From the cell containing the given text, extract its center point as (X, Y) coordinate. 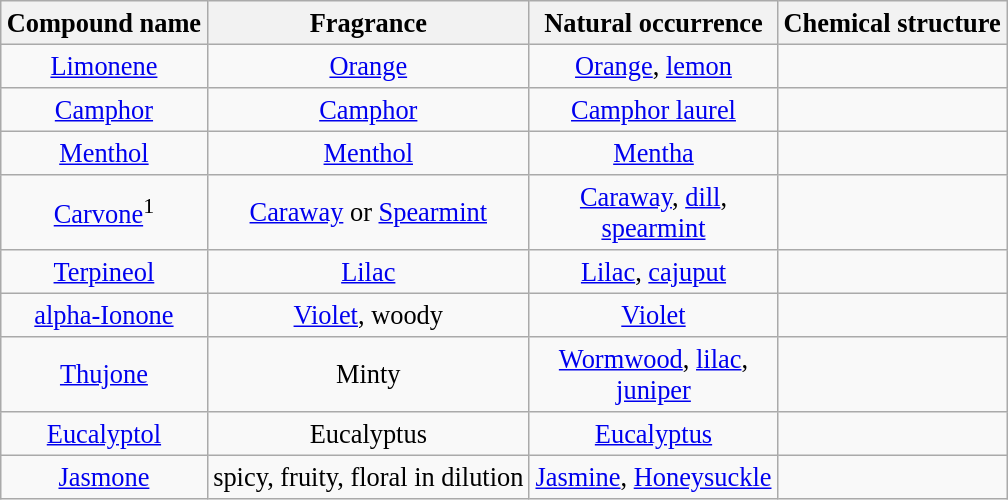
Violet (653, 315)
Wormwood, lilac, juniper (653, 374)
Eucalyptol (104, 434)
Compound name (104, 22)
Jasmone (104, 477)
Carvone1 (104, 212)
Thujone (104, 374)
Minty (368, 374)
Caraway, dill, spearmint (653, 212)
Jasmine, Honeysuckle (653, 477)
Fragrance (368, 22)
Chemical structure (892, 22)
Violet, woody (368, 315)
Lilac (368, 272)
Lilac, cajuput (653, 272)
Camphor laurel (653, 109)
Terpineol (104, 272)
spicy, fruity, floral in dilution (368, 477)
Natural occurrence (653, 22)
Orange (368, 66)
alpha-Ionone (104, 315)
Caraway or Spearmint (368, 212)
Orange, lemon (653, 66)
Limonene (104, 66)
Mentha (653, 153)
